Detect which cell encompasses the target text, then output its [x, y] center coordinate. 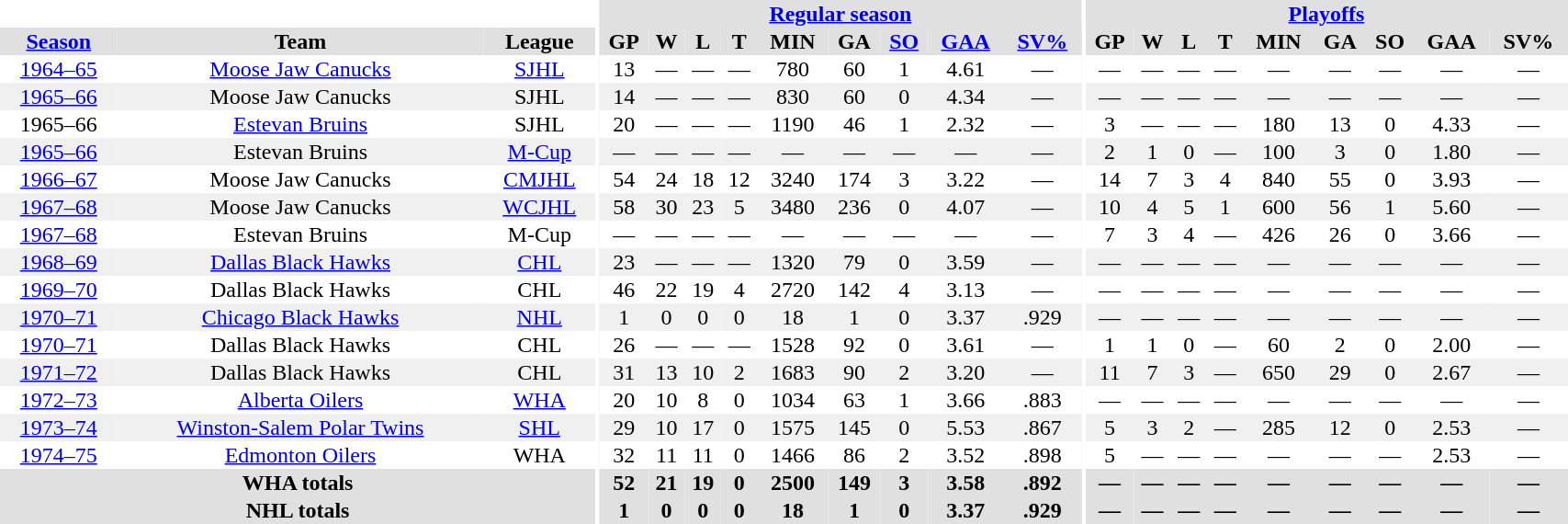
426 [1279, 234]
2720 [794, 290]
2.00 [1451, 345]
79 [854, 262]
1.80 [1451, 152]
WHA totals [298, 483]
5.60 [1451, 207]
100 [1279, 152]
840 [1279, 179]
1964–65 [59, 69]
4.07 [966, 207]
1966–67 [59, 179]
3480 [794, 207]
4.34 [966, 97]
1972–73 [59, 400]
180 [1279, 124]
21 [667, 483]
2.32 [966, 124]
WCJHL [539, 207]
830 [794, 97]
Chicago Black Hawks [301, 317]
SHL [539, 427]
1320 [794, 262]
92 [854, 345]
3240 [794, 179]
22 [667, 290]
3.93 [1451, 179]
90 [854, 372]
5.53 [966, 427]
Edmonton Oilers [301, 455]
30 [667, 207]
League [539, 41]
2500 [794, 483]
1973–74 [59, 427]
142 [854, 290]
285 [1279, 427]
3.13 [966, 290]
NHL totals [298, 510]
Alberta Oilers [301, 400]
54 [625, 179]
3.59 [966, 262]
600 [1279, 207]
4.33 [1451, 124]
1466 [794, 455]
1190 [794, 124]
.867 [1043, 427]
3.20 [966, 372]
3.52 [966, 455]
63 [854, 400]
24 [667, 179]
780 [794, 69]
56 [1339, 207]
3.22 [966, 179]
1575 [794, 427]
17 [703, 427]
8 [703, 400]
.898 [1043, 455]
1969–70 [59, 290]
1528 [794, 345]
32 [625, 455]
Playoffs [1326, 14]
650 [1279, 372]
.892 [1043, 483]
52 [625, 483]
Regular season [841, 14]
145 [854, 427]
149 [854, 483]
3.61 [966, 345]
31 [625, 372]
1974–75 [59, 455]
2.67 [1451, 372]
NHL [539, 317]
86 [854, 455]
1971–72 [59, 372]
Team [301, 41]
1968–69 [59, 262]
58 [625, 207]
4.61 [966, 69]
174 [854, 179]
1683 [794, 372]
Winston-Salem Polar Twins [301, 427]
3.58 [966, 483]
55 [1339, 179]
236 [854, 207]
CMJHL [539, 179]
Season [59, 41]
1034 [794, 400]
.883 [1043, 400]
